For the text-containing cell, return its midpoint in [x, y] coordinate format. 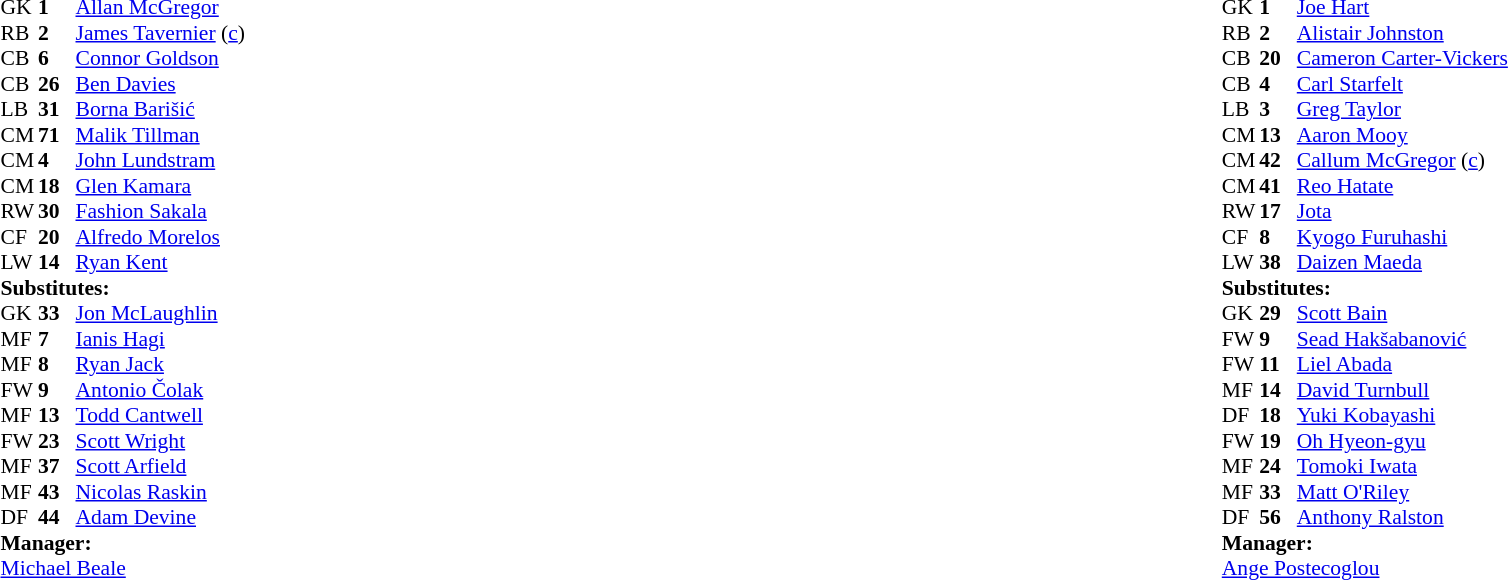
11 [1278, 365]
41 [1278, 186]
Malik Tillman [161, 135]
Callum McGregor (c) [1402, 161]
Scott Arfield [161, 467]
56 [1278, 517]
Todd Cantwell [161, 415]
19 [1278, 441]
Greg Taylor [1402, 109]
Anthony Ralston [1402, 517]
John Lundstram [161, 161]
71 [57, 135]
Scott Wright [161, 441]
Glen Kamara [161, 186]
37 [57, 467]
Oh Hyeon-gyu [1402, 441]
Daizen Maeda [1402, 263]
Liel Abada [1402, 365]
7 [57, 339]
23 [57, 441]
Ben Davies [161, 84]
43 [57, 492]
Carl Starfelt [1402, 84]
Matt O'Riley [1402, 492]
Connor Goldson [161, 59]
Adam Devine [161, 517]
Alfredo Morelos [161, 237]
Ianis Hagi [161, 339]
26 [57, 84]
Nicolas Raskin [161, 492]
David Turnbull [1402, 390]
Reo Hatate [1402, 186]
Jota [1402, 211]
Kyogo Furuhashi [1402, 237]
24 [1278, 467]
Sead Hakšabanović [1402, 339]
Tomoki Iwata [1402, 467]
17 [1278, 211]
Jon McLaughlin [161, 313]
Aaron Mooy [1402, 135]
Alistair Johnston [1402, 33]
29 [1278, 313]
Borna Barišić [161, 109]
Ryan Kent [161, 263]
42 [1278, 161]
3 [1278, 109]
44 [57, 517]
Ryan Jack [161, 365]
31 [57, 109]
Yuki Kobayashi [1402, 415]
Scott Bain [1402, 313]
James Tavernier (c) [161, 33]
38 [1278, 263]
6 [57, 59]
30 [57, 211]
Fashion Sakala [161, 211]
Cameron Carter-Vickers [1402, 59]
Antonio Čolak [161, 390]
